Output the [x, y] coordinate of the center of the cell containing the given text.  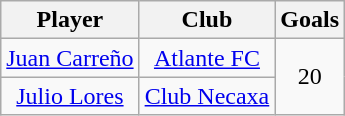
Atlante FC [207, 58]
Club [207, 20]
Club Necaxa [207, 96]
Goals [310, 20]
Juan Carreño [70, 58]
Player [70, 20]
Julio Lores [70, 96]
20 [310, 77]
